Scan for the cell matching the given text and deliver its (X, Y) coordinate at center. 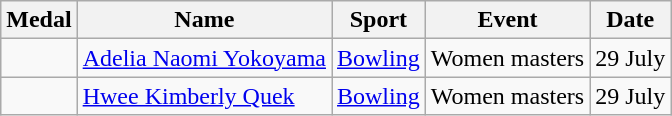
Hwee Kimberly Quek (204, 96)
Event (507, 20)
Sport (379, 20)
Adelia Naomi Yokoyama (204, 58)
Name (204, 20)
Date (630, 20)
Medal (39, 20)
